Identify which cell holds the provided text, then report its (x, y) central coordinate. 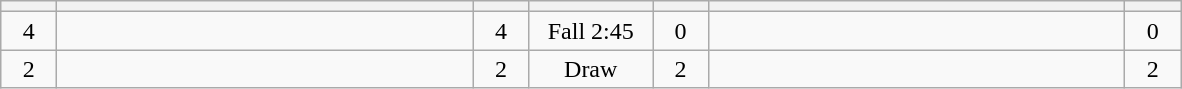
Draw (591, 69)
Fall 2:45 (591, 31)
